Return [x, y] of the center of cell containing provided text 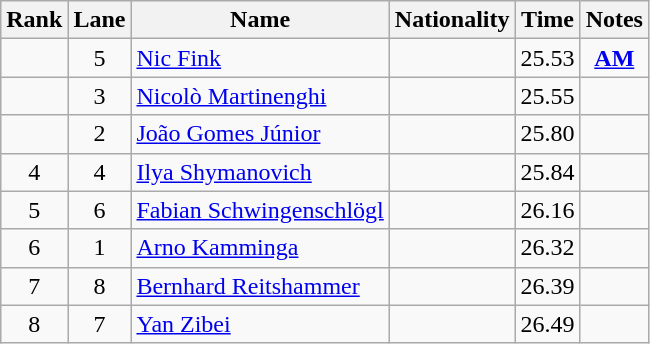
Lane [100, 20]
25.80 [548, 134]
João Gomes Júnior [260, 134]
26.49 [548, 324]
Rank [34, 20]
26.16 [548, 210]
26.32 [548, 248]
Arno Kamminga [260, 248]
Fabian Schwingenschlögl [260, 210]
2 [100, 134]
Name [260, 20]
25.53 [548, 58]
Yan Zibei [260, 324]
Notes [614, 20]
25.84 [548, 172]
Ilya Shymanovich [260, 172]
AM [614, 58]
Nicolò Martinenghi [260, 96]
Nic Fink [260, 58]
1 [100, 248]
26.39 [548, 286]
25.55 [548, 96]
3 [100, 96]
Bernhard Reitshammer [260, 286]
Nationality [452, 20]
Time [548, 20]
